Provide the (X, Y) coordinate of the cell's center where the given text is located.  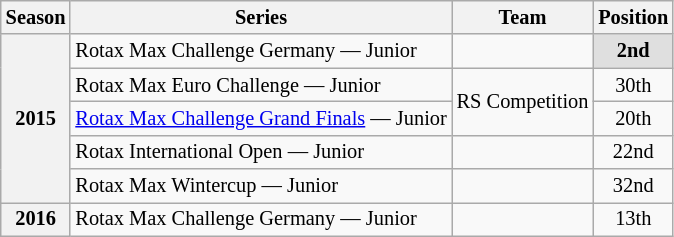
RS Competition (523, 102)
Rotax Max Euro Challenge — Junior (260, 85)
2nd (633, 51)
Season (36, 17)
30th (633, 85)
Series (260, 17)
Rotax International Open — Junior (260, 152)
2016 (36, 219)
13th (633, 219)
Team (523, 17)
2015 (36, 118)
22nd (633, 152)
Position (633, 17)
Rotax Max Challenge Grand Finals — Junior (260, 118)
32nd (633, 186)
20th (633, 118)
Rotax Max Wintercup — Junior (260, 186)
